Detect which cell encompasses the target text, then output its [x, y] center coordinate. 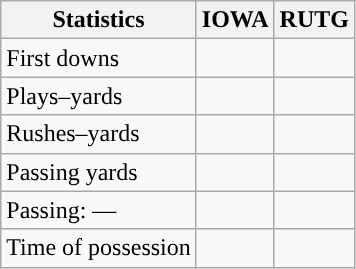
IOWA [235, 20]
RUTG [314, 20]
Passing yards [99, 172]
Statistics [99, 20]
Plays–yards [99, 96]
First downs [99, 58]
Time of possession [99, 248]
Passing: –– [99, 210]
Rushes–yards [99, 134]
